Output the (x, y) coordinate of the center of the cell containing the given text.  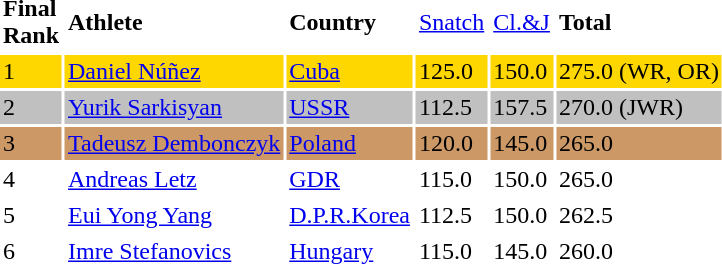
Tadeusz Dembonczyk (174, 144)
Daniel Núñez (174, 72)
1 (31, 72)
3 (31, 144)
GDR (350, 180)
Poland (350, 144)
270.0 (JWR) (639, 108)
275.0 (WR, OR) (639, 72)
D.P.R.Korea (350, 216)
125.0 (452, 72)
120.0 (452, 144)
4 (31, 180)
157.5 (522, 108)
145.0 (522, 144)
115.0 (452, 180)
Yurik Sarkisyan (174, 108)
Cuba (350, 72)
5 (31, 216)
Eui Yong Yang (174, 216)
262.5 (639, 216)
USSR (350, 108)
2 (31, 108)
Andreas Letz (174, 180)
